Locate the cell with the specified text and output its (X, Y) center coordinate. 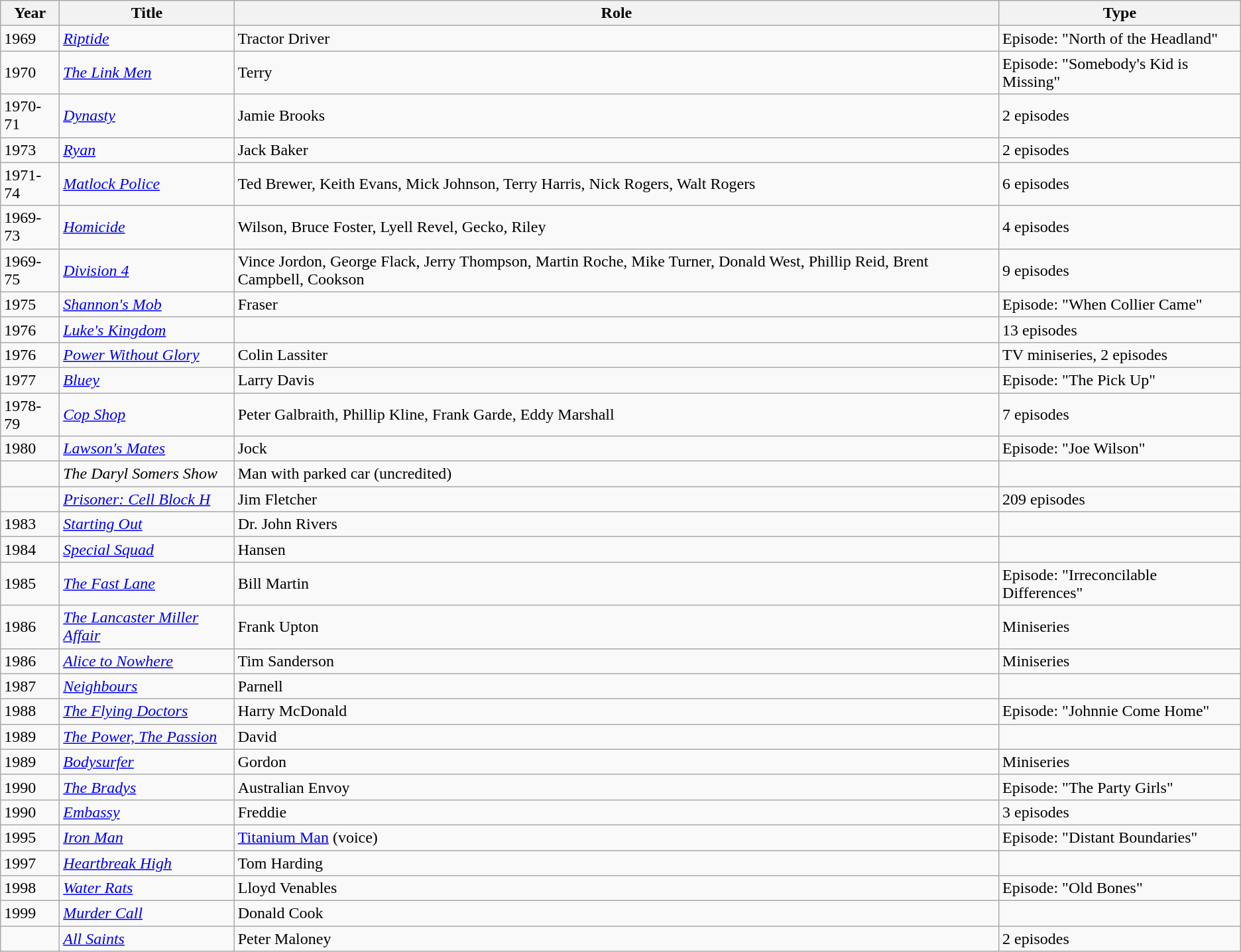
Parnell (617, 686)
Terry (617, 73)
Division 4 (147, 270)
Tractor Driver (617, 38)
Prisoner: Cell Block H (147, 499)
Freddie (617, 812)
Vince Jordon, George Flack, Jerry Thompson, Martin Roche, Mike Turner, Donald West, Phillip Reid, Brent Campbell, Cookson (617, 270)
7 episodes (1120, 414)
Bodysurfer (147, 762)
Larry Davis (617, 380)
Man with parked car (uncredited) (617, 474)
Peter Maloney (617, 939)
Titanium Man (voice) (617, 837)
Title (147, 13)
13 episodes (1120, 329)
Dynasty (147, 115)
Lawson's Mates (147, 449)
Shannon's Mob (147, 304)
Luke's Kingdom (147, 329)
Episode: "Old Bones" (1120, 888)
The Lancaster Miller Affair (147, 627)
Episode: "The Pick Up" (1120, 380)
Episode: "The Party Girls" (1120, 787)
1997 (30, 863)
1987 (30, 686)
Tom Harding (617, 863)
Episode: "Johnnie Come Home" (1120, 711)
Hansen (617, 550)
Australian Envoy (617, 787)
Heartbreak High (147, 863)
4 episodes (1120, 227)
Homicide (147, 227)
1973 (30, 150)
3 episodes (1120, 812)
1978-79 (30, 414)
1970-71 (30, 115)
Ryan (147, 150)
209 episodes (1120, 499)
Episode: "Joe Wilson" (1120, 449)
1984 (30, 550)
Peter Galbraith, Phillip Kline, Frank Garde, Eddy Marshall (617, 414)
Alice to Nowhere (147, 661)
Jock (617, 449)
Harry McDonald (617, 711)
1969 (30, 38)
Episode: "North of the Headland" (1120, 38)
1975 (30, 304)
The Fast Lane (147, 583)
Special Squad (147, 550)
Jim Fletcher (617, 499)
The Flying Doctors (147, 711)
1998 (30, 888)
1999 (30, 914)
Matlock Police (147, 184)
David (617, 737)
All Saints (147, 939)
1988 (30, 711)
Episode: "Somebody's Kid is Missing" (1120, 73)
Gordon (617, 762)
Cop Shop (147, 414)
1971-74 (30, 184)
The Daryl Somers Show (147, 474)
Tim Sanderson (617, 661)
Bluey (147, 380)
Role (617, 13)
Wilson, Bruce Foster, Lyell Revel, Gecko, Riley (617, 227)
Lloyd Venables (617, 888)
Episode: "When Collier Came" (1120, 304)
The Power, The Passion (147, 737)
Year (30, 13)
1970 (30, 73)
Starting Out (147, 524)
Donald Cook (617, 914)
Episode: "Distant Boundaries" (1120, 837)
Water Rats (147, 888)
1995 (30, 837)
Bill Martin (617, 583)
Fraser (617, 304)
Riptide (147, 38)
Power Without Glory (147, 355)
Type (1120, 13)
1969-75 (30, 270)
TV miniseries, 2 episodes (1120, 355)
The Bradys (147, 787)
1985 (30, 583)
Embassy (147, 812)
Colin Lassiter (617, 355)
1969-73 (30, 227)
Jack Baker (617, 150)
Neighbours (147, 686)
Jamie Brooks (617, 115)
Dr. John Rivers (617, 524)
1983 (30, 524)
Ted Brewer, Keith Evans, Mick Johnson, Terry Harris, Nick Rogers, Walt Rogers (617, 184)
The Link Men (147, 73)
Iron Man (147, 837)
6 episodes (1120, 184)
Murder Call (147, 914)
Episode: "Irreconcilable Differences" (1120, 583)
9 episodes (1120, 270)
Frank Upton (617, 627)
1980 (30, 449)
1977 (30, 380)
